Output the (X, Y) coordinate of the center of the cell containing the given text.  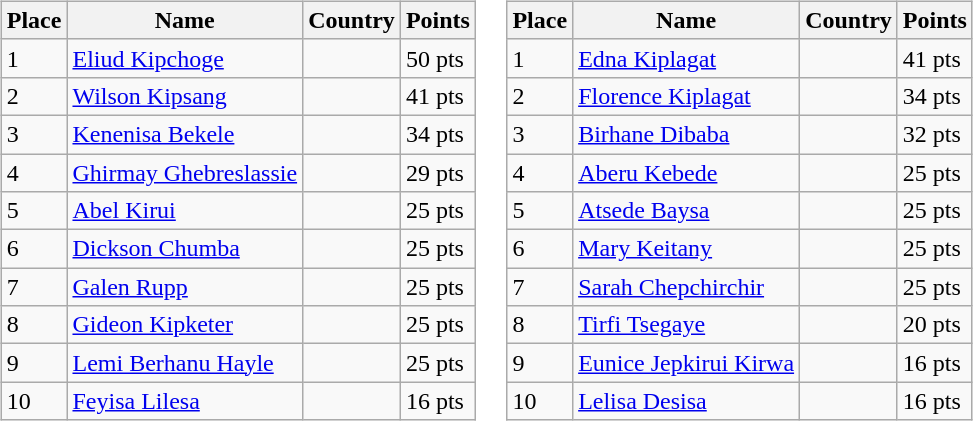
20 pts (934, 325)
Birhane Dibaba (686, 134)
Gideon Kipketer (185, 325)
Dickson Chumba (185, 249)
Eunice Jepkirui Kirwa (686, 363)
32 pts (934, 134)
Florence Kiplagat (686, 96)
Feyisa Lilesa (185, 401)
Wilson Kipsang (185, 96)
Ghirmay Ghebreslassie (185, 173)
Galen Rupp (185, 287)
50 pts (438, 58)
Sarah Chepchirchir (686, 287)
Mary Keitany (686, 249)
29 pts (438, 173)
Lelisa Desisa (686, 401)
Abel Kirui (185, 211)
Eliud Kipchoge (185, 58)
Atsede Baysa (686, 211)
Edna Kiplagat (686, 58)
Kenenisa Bekele (185, 134)
Lemi Berhanu Hayle (185, 363)
Aberu Kebede (686, 173)
Tirfi Tsegaye (686, 325)
